Capture the cell that displays the provided text and extract its (X, Y) central coordinate. 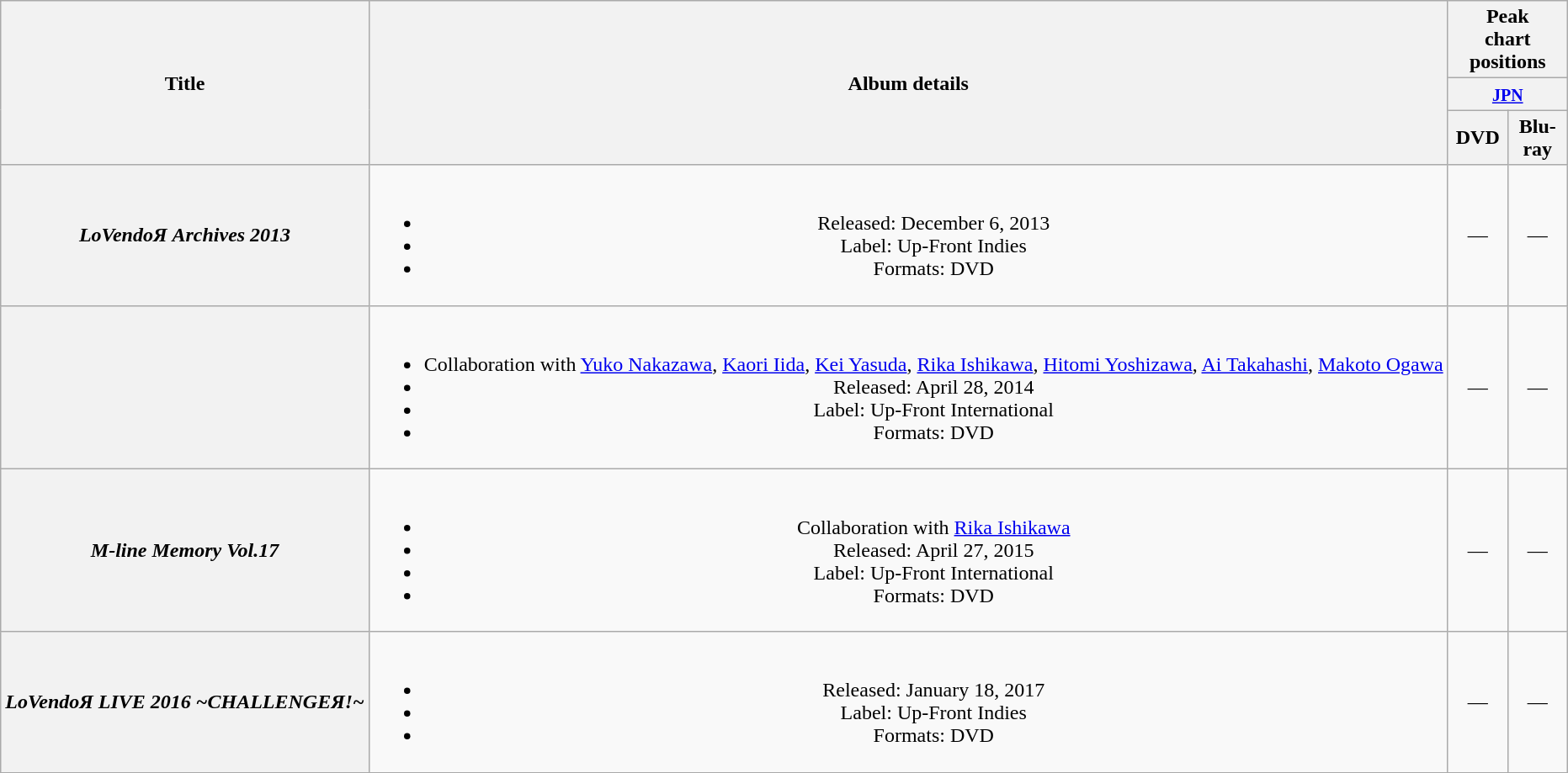
LoVendoЯ LIVE 2016 ~CHALLENGEЯ!~ (185, 702)
Peak chart positions (1507, 40)
Title (185, 82)
Released: January 18, 2017 Label: Up-Front IndiesFormats: DVD (908, 702)
DVD (1478, 138)
M-line Memory Vol.17 (185, 550)
Collaboration with Rika IshikawaReleased: April 27, 2015 Label: Up-Front InternationalFormats: DVD (908, 550)
JPN (1507, 94)
Released: December 6, 2013Label: Up-Front IndiesFormats: DVD (908, 236)
Blu-ray (1537, 138)
Album details (908, 82)
LoVendoЯ Archives 2013 (185, 236)
